From the cell containing the given text, extract its center point as [X, Y] coordinate. 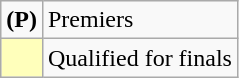
Premiers [140, 20]
Qualified for finals [140, 58]
(P) [22, 20]
